Find where the given text appears and provide that cell's center as (x, y) coordinate. 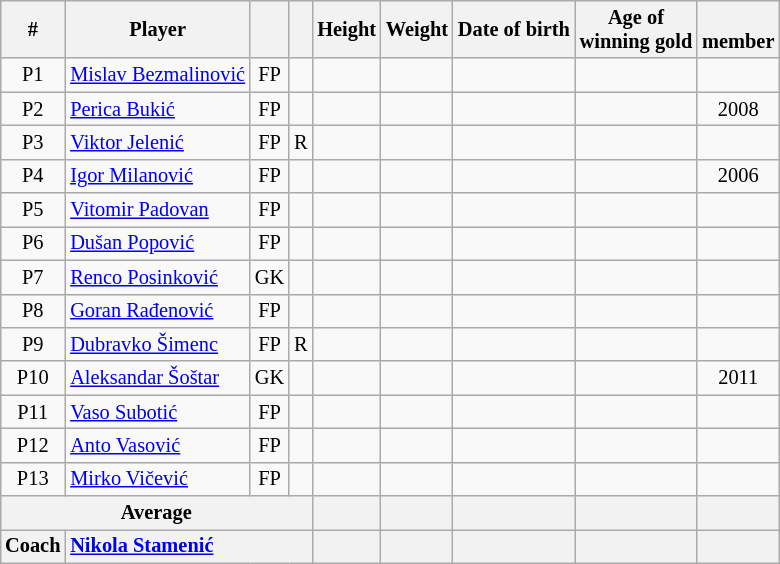
Date of birth (514, 29)
Dušan Popović (158, 243)
P2 (32, 109)
P3 (32, 142)
P12 (32, 445)
Coach (32, 546)
P10 (32, 378)
Anto Vasović (158, 445)
Mirko Vičević (158, 479)
Aleksandar Šoštar (158, 378)
P4 (32, 176)
P9 (32, 344)
Age ofwinning gold (636, 29)
Vitomir Padovan (158, 210)
2008 (738, 109)
P5 (32, 210)
P6 (32, 243)
Height (346, 29)
# (32, 29)
Nikola Stamenić (188, 546)
P13 (32, 479)
Average (156, 513)
Dubravko Šimenc (158, 344)
Vaso Subotić (158, 412)
P8 (32, 311)
Mislav Bezmalinović (158, 75)
Viktor Jelenić (158, 142)
Perica Bukić (158, 109)
P11 (32, 412)
Player (158, 29)
P7 (32, 277)
Goran Rađenović (158, 311)
2011 (738, 378)
2006 (738, 176)
Igor Milanović (158, 176)
member (738, 29)
Renco Posinković (158, 277)
Weight (417, 29)
P1 (32, 75)
